Determine the [X, Y] coordinate at the center of the cell enclosing the given text.  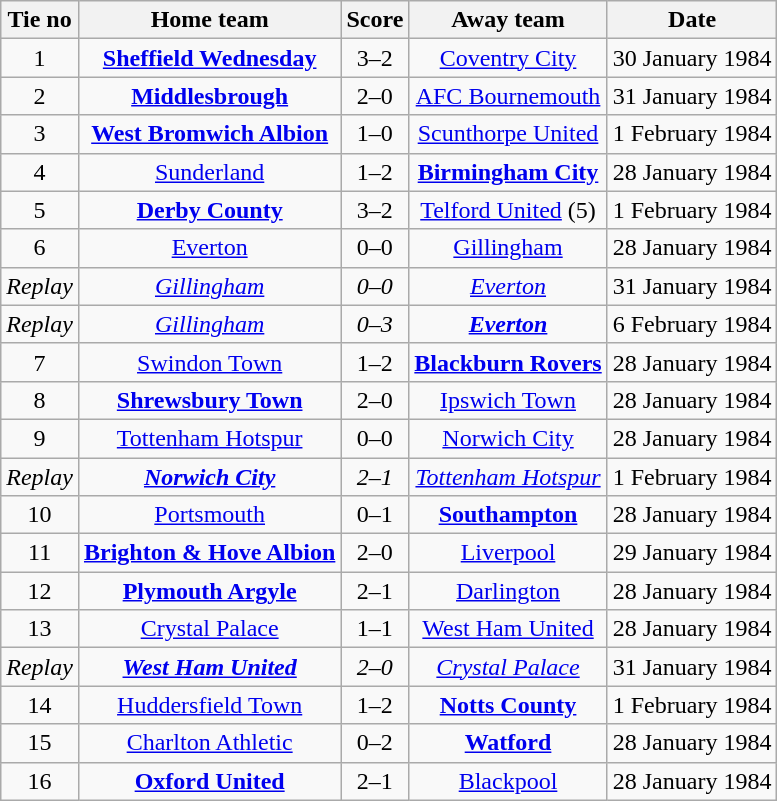
AFC Bournemouth [508, 96]
2 [40, 96]
13 [40, 629]
Darlington [508, 591]
Derby County [209, 210]
15 [40, 743]
1 [40, 58]
0–1 [375, 515]
Shrewsbury Town [209, 400]
Blackburn Rovers [508, 362]
Scunthorpe United [508, 134]
1–0 [375, 134]
Middlesbrough [209, 96]
Tie no [40, 20]
7 [40, 362]
Telford United (5) [508, 210]
14 [40, 705]
Sheffield Wednesday [209, 58]
Southampton [508, 515]
6 February 1984 [692, 324]
Oxford United [209, 781]
0–3 [375, 324]
Notts County [508, 705]
Home team [209, 20]
12 [40, 591]
Date [692, 20]
11 [40, 553]
4 [40, 172]
30 January 1984 [692, 58]
Birmingham City [508, 172]
3 [40, 134]
Portsmouth [209, 515]
Score [375, 20]
Watford [508, 743]
1–1 [375, 629]
Brighton & Hove Albion [209, 553]
Sunderland [209, 172]
Coventry City [508, 58]
West Bromwich Albion [209, 134]
16 [40, 781]
9 [40, 438]
Charlton Athletic [209, 743]
Huddersfield Town [209, 705]
10 [40, 515]
Plymouth Argyle [209, 591]
29 January 1984 [692, 553]
0–2 [375, 743]
Blackpool [508, 781]
5 [40, 210]
Ipswich Town [508, 400]
Swindon Town [209, 362]
Liverpool [508, 553]
Away team [508, 20]
8 [40, 400]
6 [40, 248]
